Provide the [x, y] coordinate of the cell's center where the given text is located.  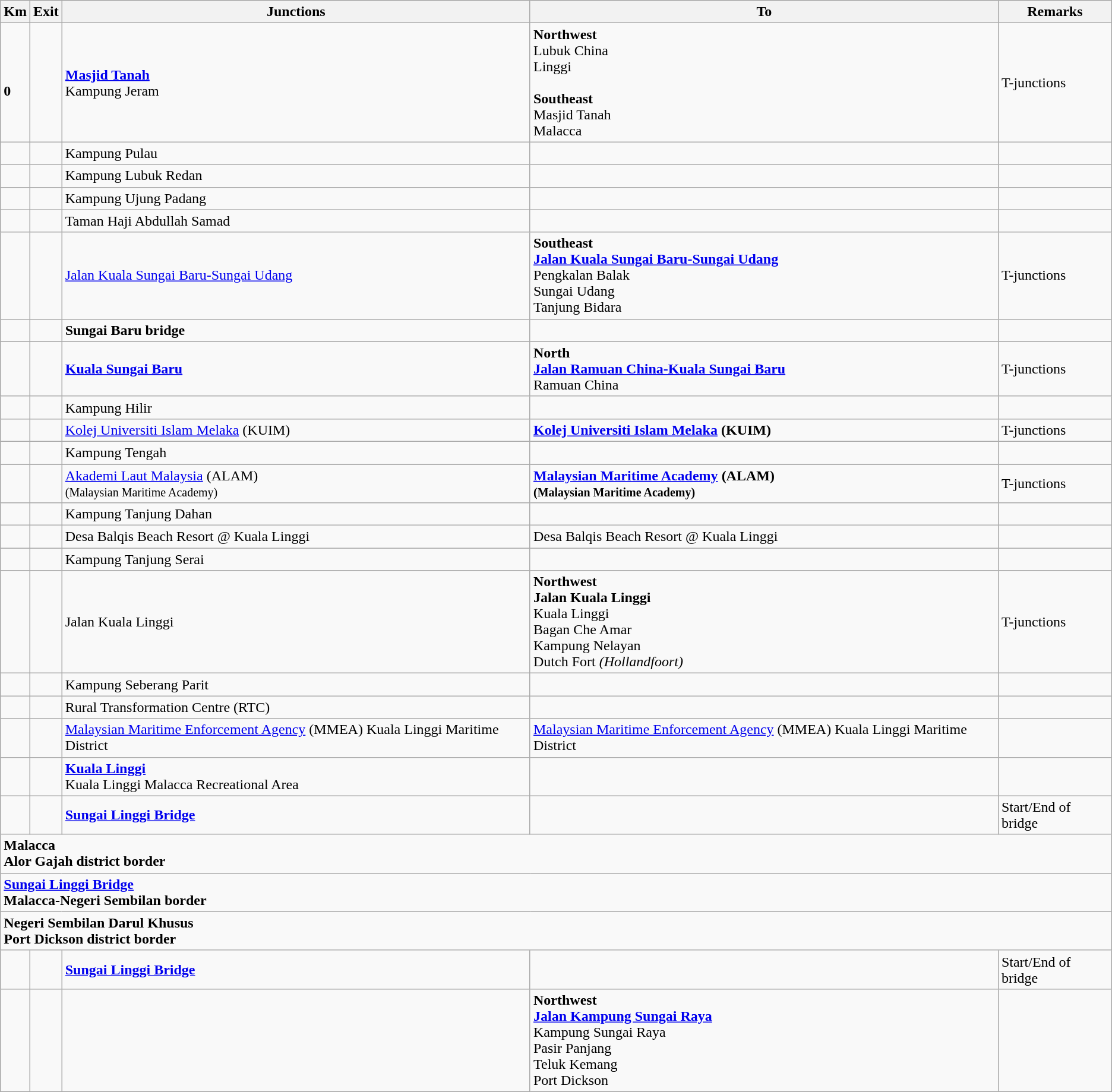
Kampung Tengah [296, 452]
MalaccaAlor Gajah district border [556, 854]
Sungai Baru bridge [296, 330]
Malaysian Maritime Academy (ALAM) (Malaysian Maritime Academy) [764, 483]
Junctions [296, 12]
Kampung Pulau [296, 153]
Exit [46, 12]
Taman Haji Abdullah Samad [296, 221]
Kampung Tanjung Dahan [296, 514]
Negeri Sembilan Darul KhususPort Dickson district border [556, 931]
Northwest Lubuk China LinggiSoutheast Masjid Tanah Malacca [764, 83]
Km [15, 12]
Kampung Tanjung Serai [296, 559]
Kampung Ujung Padang [296, 198]
Remarks [1055, 12]
Rural Transformation Centre (RTC) [296, 707]
Southeast Jalan Kuala Sungai Baru-Sungai UdangPengkalan BalakSungai UdangTanjung Bidara [764, 276]
Kampung Hilir [296, 407]
Northwest Jalan Kampung Sungai Raya Kampung Sungai Raya Pasir Panjang Teluk Kemang Port Dickson [764, 1040]
Kampung Lubuk Redan [296, 176]
To [764, 12]
Jalan Kuala Sungai Baru-Sungai Udang [296, 276]
Kampung Seberang Parit [296, 685]
Sungai Linggi BridgeMalacca-Negeri Sembilan border [556, 892]
North Jalan Ramuan China-Kuala Sungai BaruRamuan China [764, 369]
NorthwestJalan Kuala LinggiKuala LinggiBagan Che Amar Kampung NelayanDutch Fort (Hollandfoort) [764, 622]
Akademi Laut Malaysia (ALAM) (Malaysian Maritime Academy) [296, 483]
0 [15, 83]
Kuala Sungai Baru [296, 369]
Masjid TanahKampung Jeram [296, 83]
Kuala Linggi Kuala Linggi Malacca Recreational Area [296, 777]
Jalan Kuala Linggi [296, 622]
